Scan for the cell matching the given text and deliver its [x, y] coordinate at center. 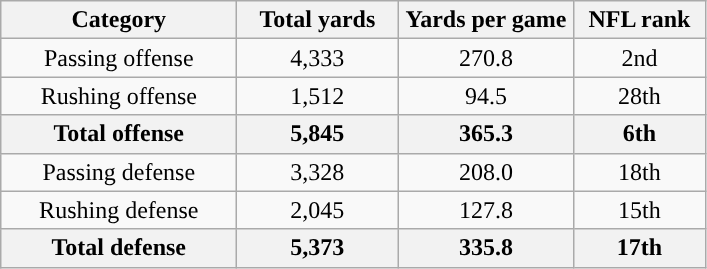
2nd [640, 58]
5,845 [318, 134]
Yards per game [486, 20]
3,328 [318, 172]
94.5 [486, 96]
NFL rank [640, 20]
Total offense [119, 134]
335.8 [486, 248]
Total defense [119, 248]
127.8 [486, 210]
28th [640, 96]
18th [640, 172]
270.8 [486, 58]
365.3 [486, 134]
Total yards [318, 20]
1,512 [318, 96]
208.0 [486, 172]
Rushing offense [119, 96]
Rushing defense [119, 210]
15th [640, 210]
Passing defense [119, 172]
6th [640, 134]
17th [640, 248]
Category [119, 20]
5,373 [318, 248]
2,045 [318, 210]
4,333 [318, 58]
Passing offense [119, 58]
